Return [X, Y] of the center of cell containing provided text 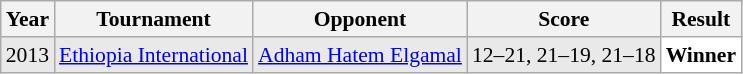
Year [28, 19]
2013 [28, 55]
Opponent [360, 19]
Ethiopia International [154, 55]
12–21, 21–19, 21–18 [564, 55]
Result [702, 19]
Winner [702, 55]
Tournament [154, 19]
Score [564, 19]
Adham Hatem Elgamal [360, 55]
